Return the (x, y) coordinate for the center point of the cell that contains the specified text.  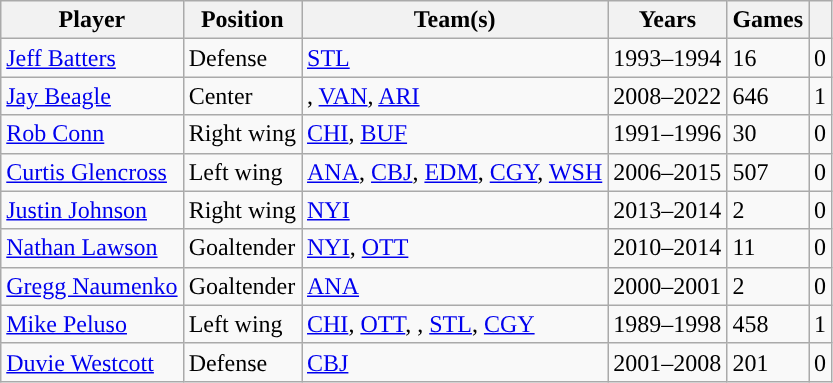
Jay Beagle (92, 96)
458 (768, 324)
2010–2014 (668, 248)
1993–1994 (668, 58)
201 (768, 362)
1991–1996 (668, 134)
Curtis Glencross (92, 172)
Nathan Lawson (92, 248)
16 (768, 58)
Years (668, 20)
Gregg Naumenko (92, 286)
ANA (455, 286)
Position (242, 20)
2001–2008 (668, 362)
507 (768, 172)
CHI, BUF (455, 134)
CHI, OTT, , STL, CGY (455, 324)
, VAN, ARI (455, 96)
STL (455, 58)
Games (768, 20)
2006–2015 (668, 172)
1989–1998 (668, 324)
11 (768, 248)
Justin Johnson (92, 210)
Jeff Batters (92, 58)
Duvie Westcott (92, 362)
NYI, OTT (455, 248)
2000–2001 (668, 286)
2013–2014 (668, 210)
Team(s) (455, 20)
2008–2022 (668, 96)
30 (768, 134)
Player (92, 20)
646 (768, 96)
NYI (455, 210)
Center (242, 96)
CBJ (455, 362)
Rob Conn (92, 134)
Mike Peluso (92, 324)
ANA, CBJ, EDM, CGY, WSH (455, 172)
